Extract the [X, Y] coordinate from the center of the cell holding the provided text.  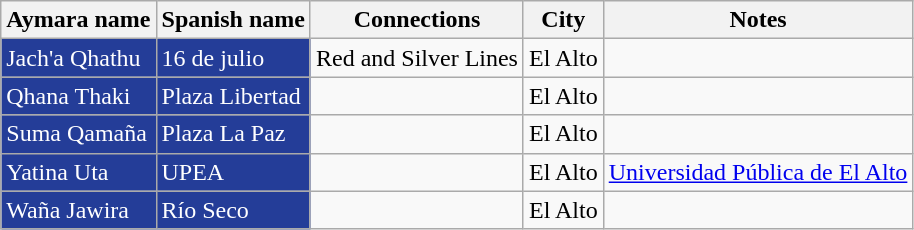
UPEA [233, 172]
Suma Qamaña [78, 134]
City [563, 20]
Qhana Thaki [78, 96]
Red and Silver Lines [416, 58]
Waña Jawira [78, 210]
Río Seco [233, 210]
Plaza La Paz [233, 134]
Yatina Uta [78, 172]
Universidad Pública de El Alto [758, 172]
Aymara name [78, 20]
Connections [416, 20]
16 de julio [233, 58]
Notes [758, 20]
Jach'a Qhathu [78, 58]
Plaza Libertad [233, 96]
Spanish name [233, 20]
